Search for the cell housing the specified text and yield its [X, Y] center coordinate. 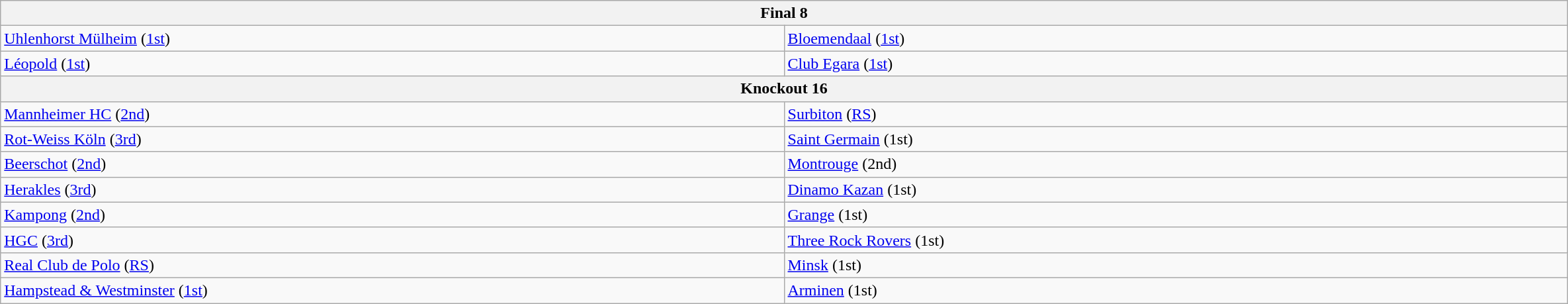
Surbiton (RS) [1176, 114]
HGC (3rd) [392, 240]
Uhlenhorst Mülheim (1st) [392, 38]
Arminen (1st) [1176, 290]
Bloemendaal (1st) [1176, 38]
Léopold (1st) [392, 64]
Club Egara (1st) [1176, 64]
Saint Germain (1st) [1176, 139]
Knockout 16 [784, 89]
Grange (1st) [1176, 215]
Minsk (1st) [1176, 265]
Herakles (3rd) [392, 189]
Montrouge (2nd) [1176, 164]
Rot-Weiss Köln (3rd) [392, 139]
Mannheimer HC (2nd) [392, 114]
Final 8 [784, 13]
Hampstead & Westminster (1st) [392, 290]
Real Club de Polo (RS) [392, 265]
Three Rock Rovers (1st) [1176, 240]
Beerschot (2nd) [392, 164]
Kampong (2nd) [392, 215]
Dinamo Kazan (1st) [1176, 189]
